Search for the cell housing the specified text and yield its [x, y] center coordinate. 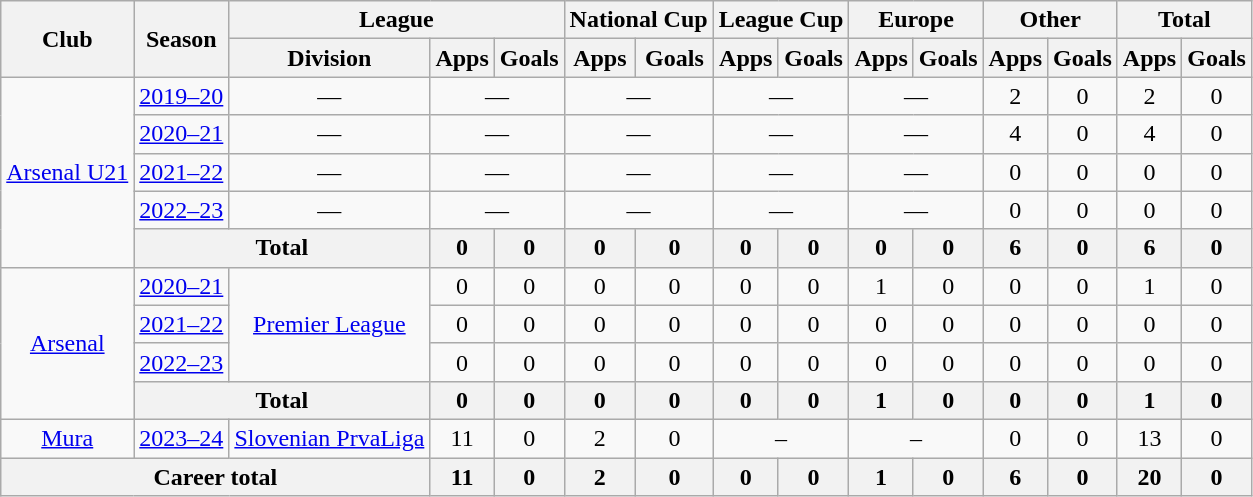
Club [68, 39]
Season [182, 39]
Slovenian PrvaLiga [330, 438]
Mura [68, 438]
13 [1149, 438]
Arsenal U21 [68, 172]
Other [1050, 20]
2023–24 [182, 438]
League [396, 20]
2019–20 [182, 96]
Division [330, 58]
Arsenal [68, 343]
Europe [916, 20]
National Cup [638, 20]
20 [1149, 477]
Premier League [330, 324]
League Cup [781, 20]
Career total [216, 477]
